From the cell containing the given text, extract its center point as [X, Y] coordinate. 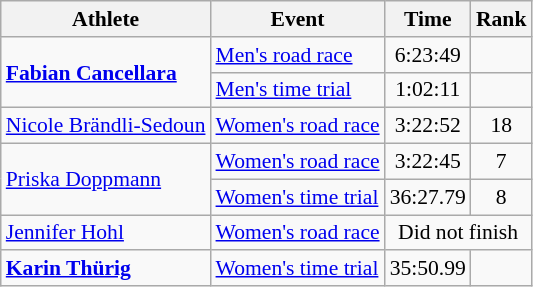
Karin Thürig [106, 269]
Men's time trial [298, 90]
35:50.99 [428, 269]
18 [502, 126]
Rank [502, 19]
6:23:49 [428, 55]
Jennifer Hohl [106, 233]
Men's road race [298, 55]
1:02:11 [428, 90]
Did not finish [458, 233]
8 [502, 197]
Nicole Brändli-Sedoun [106, 126]
Athlete [106, 19]
Event [298, 19]
Priska Doppmann [106, 180]
3:22:45 [428, 162]
3:22:52 [428, 126]
Fabian Cancellara [106, 72]
7 [502, 162]
36:27.79 [428, 197]
Time [428, 19]
